Detect which cell encompasses the target text, then output its (X, Y) center coordinate. 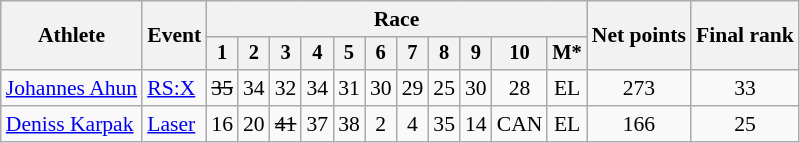
29 (413, 88)
7 (413, 54)
Final rank (745, 36)
Net points (639, 36)
M* (566, 54)
166 (639, 124)
Race (396, 19)
1 (222, 54)
273 (639, 88)
28 (520, 88)
Athlete (72, 36)
16 (222, 124)
Deniss Karpak (72, 124)
10 (520, 54)
41 (286, 124)
6 (381, 54)
14 (476, 124)
31 (349, 88)
20 (254, 124)
38 (349, 124)
3 (286, 54)
32 (286, 88)
5 (349, 54)
Johannes Ahun (72, 88)
CAN (520, 124)
8 (444, 54)
Event (174, 36)
Laser (174, 124)
9 (476, 54)
33 (745, 88)
37 (317, 124)
RS:X (174, 88)
